Return [x, y] of the center of cell containing provided text 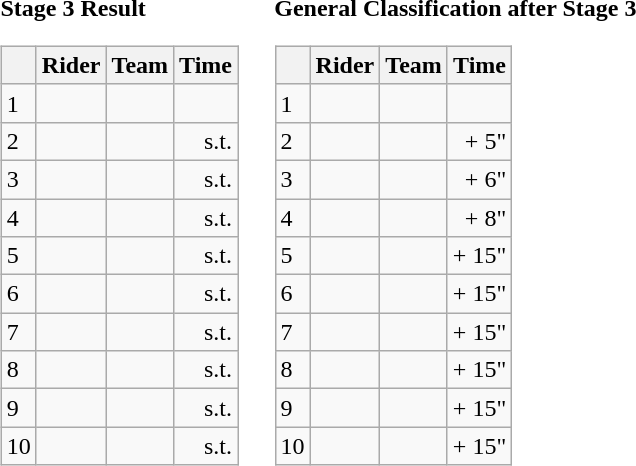
+ 6" [479, 179]
+ 5" [479, 141]
+ 8" [479, 217]
